Output the (X, Y) coordinate of the center of the cell containing the given text.  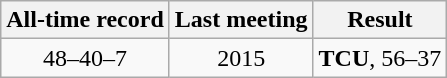
TCU, 56–37 (380, 58)
All-time record (86, 20)
Result (380, 20)
2015 (241, 58)
48–40–7 (86, 58)
Last meeting (241, 20)
